Identify which cell holds the provided text, then report its (x, y) central coordinate. 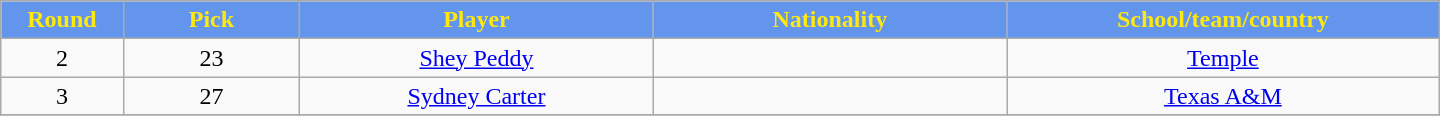
School/team/country (1224, 20)
Round (62, 20)
Sydney Carter (476, 96)
3 (62, 96)
Pick (212, 20)
23 (212, 58)
Player (476, 20)
27 (212, 96)
2 (62, 58)
Temple (1224, 58)
Shey Peddy (476, 58)
Nationality (830, 20)
Texas A&M (1224, 96)
